Output the [x, y] coordinate of the center of the cell containing the given text.  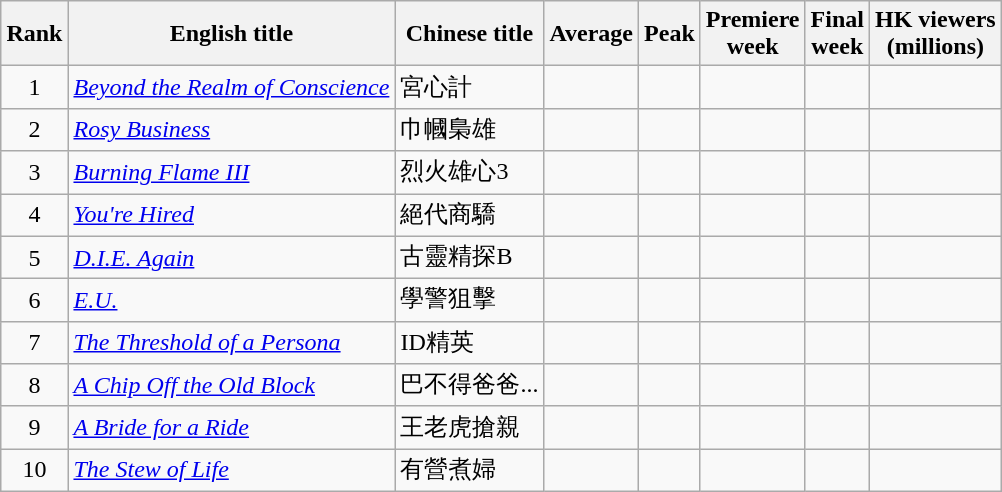
Rosy Business [232, 130]
Beyond the Realm of Conscience [232, 88]
王老虎搶親 [470, 428]
You're Hired [232, 216]
ID精英 [470, 342]
A Chip Off the Old Block [232, 386]
The Stew of Life [232, 470]
A Bride for a Ride [232, 428]
English title [232, 34]
10 [34, 470]
絕代商驕 [470, 216]
巴不得爸爸... [470, 386]
Average [592, 34]
Rank [34, 34]
Burning Flame III [232, 172]
5 [34, 258]
巾幗梟雄 [470, 130]
有營煮婦 [470, 470]
1 [34, 88]
Premiereweek [752, 34]
2 [34, 130]
Finalweek [837, 34]
D.I.E. Again [232, 258]
古靈精探B [470, 258]
E.U. [232, 300]
9 [34, 428]
6 [34, 300]
宮心計 [470, 88]
3 [34, 172]
Peak [670, 34]
Chinese title [470, 34]
7 [34, 342]
學警狙擊 [470, 300]
HK viewers(millions) [935, 34]
4 [34, 216]
8 [34, 386]
烈火雄心3 [470, 172]
The Threshold of a Persona [232, 342]
